Output the (X, Y) coordinate of the center of the cell containing the given text.  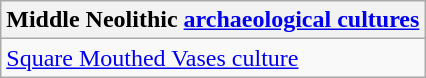
Middle Neolithic archaeological cultures (213, 20)
Square Mouthed Vases culture (213, 58)
